From the cell containing the given text, extract its center point as (X, Y) coordinate. 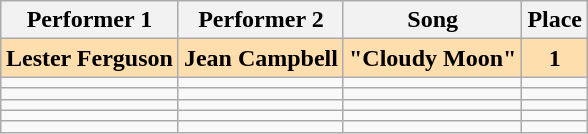
1 (555, 58)
Performer 2 (260, 20)
Place (555, 20)
Song (432, 20)
Lester Ferguson (89, 58)
Jean Campbell (260, 58)
"Cloudy Moon" (432, 58)
Performer 1 (89, 20)
